Scan for the cell matching the given text and deliver its [x, y] coordinate at center. 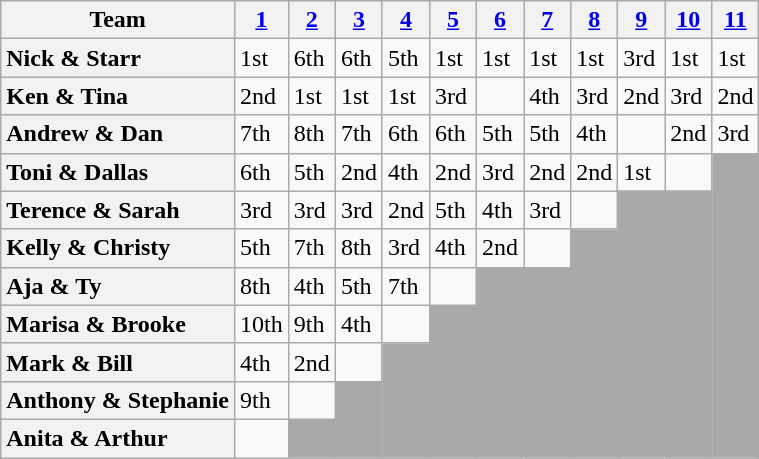
10 [688, 20]
10th [262, 324]
3 [358, 20]
Terence & Sarah [118, 210]
7 [548, 20]
Kelly & Christy [118, 248]
8 [594, 20]
Marisa & Brooke [118, 324]
Andrew & Dan [118, 134]
Nick & Starr [118, 58]
11 [736, 20]
2 [312, 20]
Toni & Dallas [118, 172]
Mark & Bill [118, 362]
Team [118, 20]
4 [406, 20]
Ken & Tina [118, 96]
Anita & Arthur [118, 438]
5 [452, 20]
1 [262, 20]
Aja & Ty [118, 286]
Anthony & Stephanie [118, 400]
9 [642, 20]
6 [500, 20]
